Output the [X, Y] coordinate of the center of the cell containing the given text.  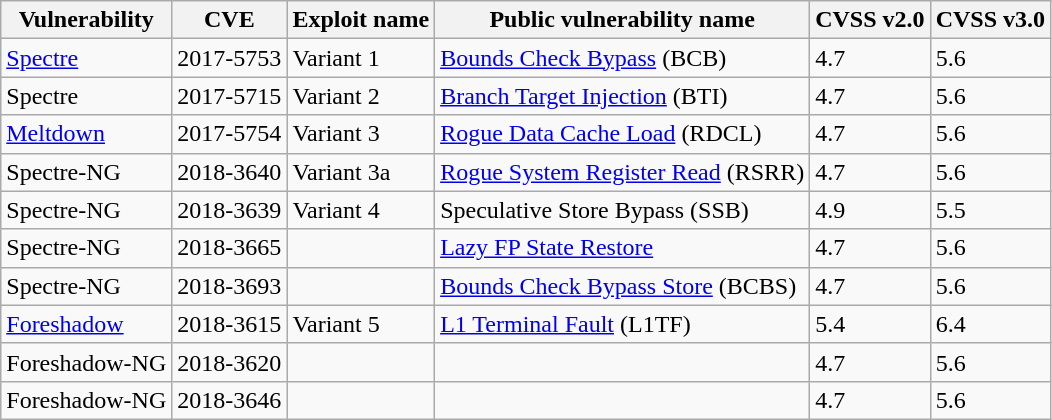
2017-5754 [230, 134]
Exploit name [361, 20]
2017-5753 [230, 58]
CVSS v2.0 [870, 20]
Lazy FP State Restore [622, 248]
Speculative Store Bypass (SSB) [622, 210]
Meltdown [86, 134]
Variant 4 [361, 210]
2017-5715 [230, 96]
2018-3640 [230, 172]
2018-3639 [230, 210]
5.5 [990, 210]
Variant 3a [361, 172]
6.4 [990, 324]
2018-3665 [230, 248]
Public vulnerability name [622, 20]
Rogue System Register Read (RSRR) [622, 172]
2018-3615 [230, 324]
CVE [230, 20]
Bounds Check Bypass Store (BCBS) [622, 286]
Rogue Data Cache Load (RDCL) [622, 134]
5.4 [870, 324]
Variant 1 [361, 58]
CVSS v3.0 [990, 20]
Vulnerability [86, 20]
Variant 5 [361, 324]
2018-3646 [230, 400]
L1 Terminal Fault (L1TF) [622, 324]
2018-3620 [230, 362]
2018-3693 [230, 286]
Foreshadow [86, 324]
Variant 3 [361, 134]
Bounds Check Bypass (BCB) [622, 58]
Branch Target Injection (BTI) [622, 96]
4.9 [870, 210]
Variant 2 [361, 96]
